From the cell containing the given text, extract its center point as (X, Y) coordinate. 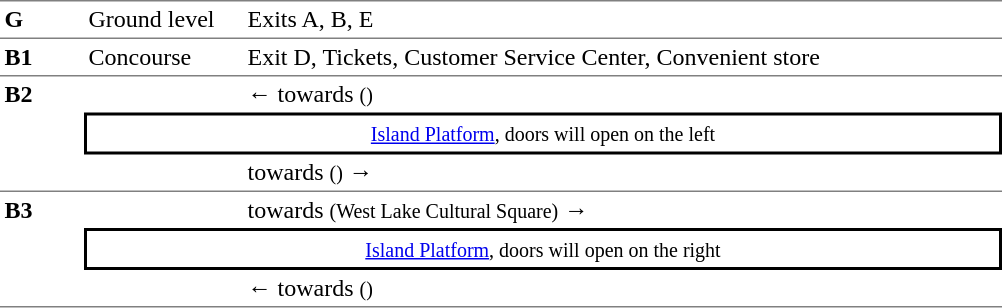
Ground level (164, 20)
towards (West Lake Cultural Square) → (622, 210)
B2 (42, 134)
G (42, 20)
Island Platform, doors will open on the left (543, 133)
towards () → (622, 173)
Island Platform, doors will open on the right (543, 249)
Concourse (164, 58)
Exit D, Tickets, Customer Service Center, Convenient store (622, 58)
B1 (42, 58)
B3 (42, 250)
Exits A, B, E (622, 20)
